Provide the [X, Y] coordinate of the cell's center where the given text is located.  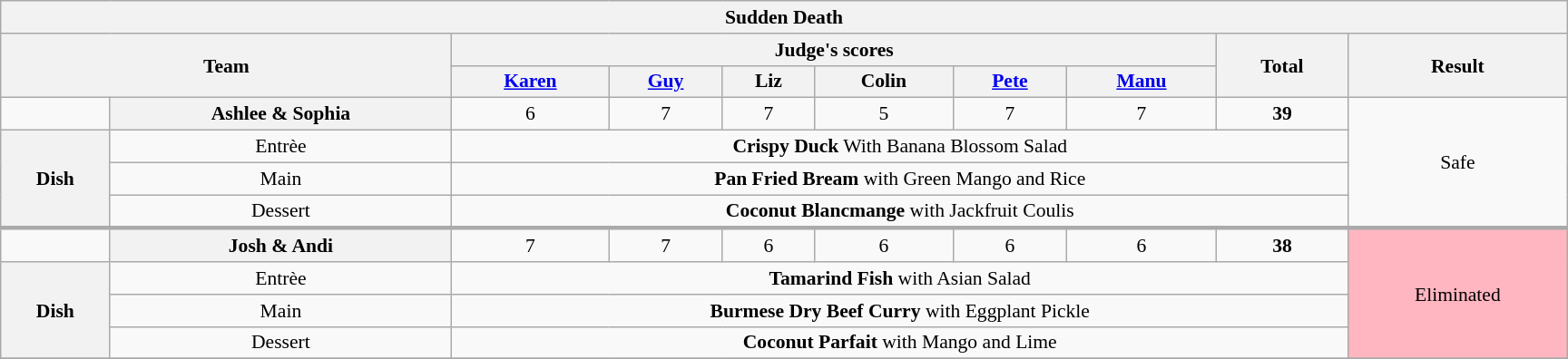
Judge's scores [834, 50]
Colin [884, 82]
Pan Fried Bream with Green Mango and Rice [900, 179]
39 [1281, 114]
Sudden Death [784, 17]
Tamarind Fish with Asian Salad [900, 278]
Ashlee & Sophia [281, 114]
Eliminated [1457, 294]
Coconut Parfait with Mango and Lime [900, 343]
Result [1457, 65]
38 [1281, 245]
Josh & Andi [281, 245]
Safe [1457, 163]
Karen [530, 82]
Liz [768, 82]
Crispy Duck With Banana Blossom Salad [900, 147]
Guy [666, 82]
Manu [1142, 82]
Team [227, 65]
Coconut Blancmange with Jackfruit Coulis [900, 212]
Pete [1009, 82]
5 [884, 114]
Total [1281, 65]
Burmese Dry Beef Curry with Eggplant Pickle [900, 311]
